Scan for the cell matching the given text and deliver its [X, Y] coordinate at center. 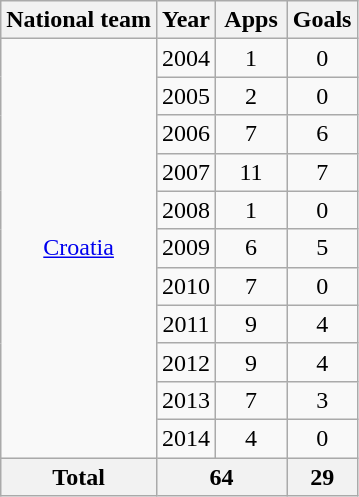
2008 [186, 210]
3 [322, 400]
2009 [186, 248]
29 [322, 477]
Year [186, 20]
Apps [252, 20]
National team [79, 20]
2011 [186, 324]
2 [252, 96]
64 [221, 477]
2007 [186, 172]
2012 [186, 362]
2004 [186, 58]
11 [252, 172]
5 [322, 248]
Croatia [79, 248]
2006 [186, 134]
Goals [322, 20]
2014 [186, 438]
2005 [186, 96]
Total [79, 477]
2010 [186, 286]
2013 [186, 400]
